Pinpoint the cell where the given text exists, returning its [x, y] midpoint coordinate. 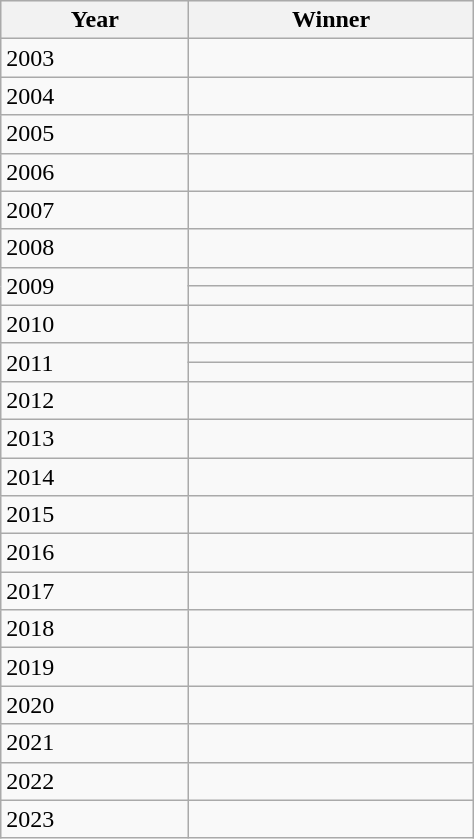
2007 [95, 210]
2016 [95, 553]
2006 [95, 172]
2020 [95, 705]
2008 [95, 248]
2003 [95, 58]
2014 [95, 477]
2022 [95, 781]
2018 [95, 629]
2011 [95, 362]
2023 [95, 819]
2017 [95, 591]
2004 [95, 96]
2015 [95, 515]
Year [95, 20]
2021 [95, 743]
2009 [95, 286]
2005 [95, 134]
2010 [95, 324]
2019 [95, 667]
2013 [95, 438]
Winner [331, 20]
2012 [95, 400]
